Determine the [X, Y] coordinate at the center of the cell enclosing the given text.  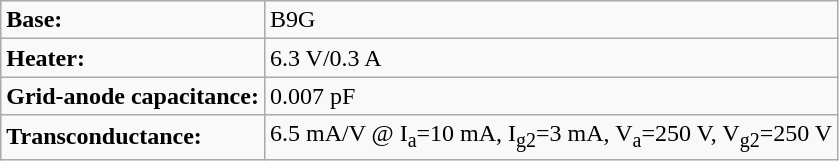
Transconductance: [133, 137]
0.007 pF [550, 96]
Base: [133, 20]
Heater: [133, 58]
6.3 V/0.3 A [550, 58]
B9G [550, 20]
Grid-anode capacitance: [133, 96]
6.5 mA/V @ Ia=10 mA, Ig2=3 mA, Va=250 V, Vg2=250 V [550, 137]
